Return (x, y) of the center of cell containing provided text 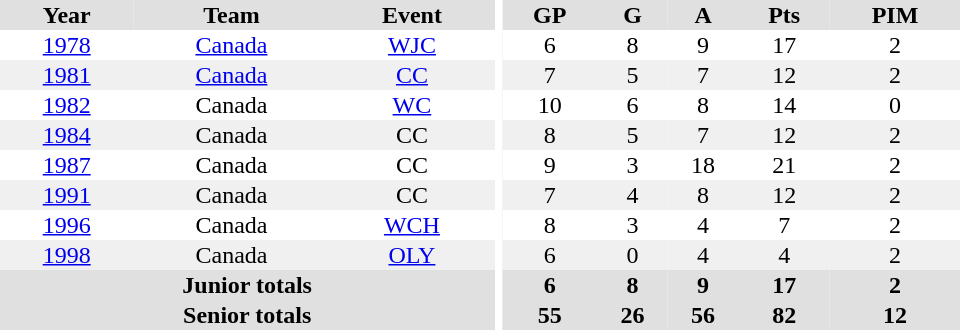
Pts (784, 15)
1987 (66, 165)
G (632, 15)
Junior totals (247, 285)
10 (550, 105)
A (704, 15)
Year (66, 15)
Team (231, 15)
56 (704, 315)
WJC (412, 45)
WC (412, 105)
1984 (66, 135)
1981 (66, 75)
Senior totals (247, 315)
WCH (412, 225)
1996 (66, 225)
Event (412, 15)
PIM (895, 15)
1998 (66, 255)
1991 (66, 195)
1978 (66, 45)
26 (632, 315)
21 (784, 165)
82 (784, 315)
18 (704, 165)
55 (550, 315)
GP (550, 15)
OLY (412, 255)
14 (784, 105)
1982 (66, 105)
